Return [X, Y] of the center of cell containing provided text 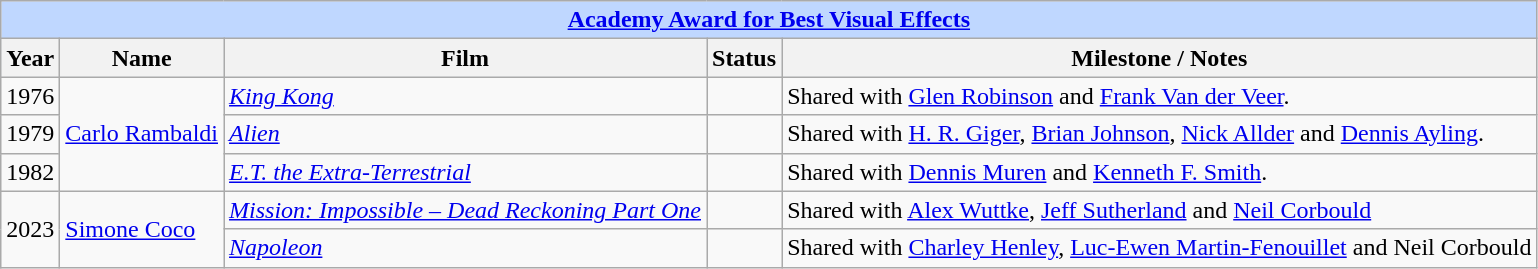
Shared with Glen Robinson and Frank Van der Veer. [1160, 96]
Year [30, 58]
Simone Coco [142, 229]
Name [142, 58]
Status [744, 58]
Shared with Dennis Muren and Kenneth F. Smith. [1160, 172]
Film [466, 58]
1979 [30, 134]
Napoleon [466, 248]
Shared with Alex Wuttke, Jeff Sutherland and Neil Corbould [1160, 210]
1976 [30, 96]
Mission: Impossible – Dead Reckoning Part One [466, 210]
E.T. the Extra-Terrestrial [466, 172]
Alien [466, 134]
Shared with H. R. Giger, Brian Johnson, Nick Allder and Dennis Ayling. [1160, 134]
King Kong [466, 96]
Carlo Rambaldi [142, 134]
Shared with Charley Henley, Luc-Ewen Martin-Fenouillet and Neil Corbould [1160, 248]
Academy Award for Best Visual Effects [769, 20]
Milestone / Notes [1160, 58]
1982 [30, 172]
2023 [30, 229]
